Return the (X, Y) coordinate for the center point of the cell that contains the specified text.  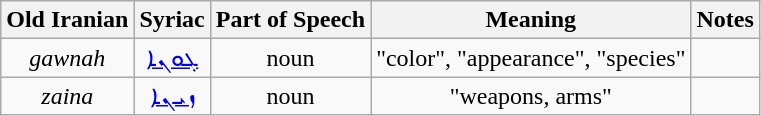
zaina (68, 96)
Meaning (531, 20)
"color", "appearance", "species" (531, 58)
Notes (725, 20)
ܓܘܢܐ (172, 58)
"weapons, arms" (531, 96)
ܙܝܢܐ (172, 96)
Syriac (172, 20)
gawnah (68, 58)
Old Iranian (68, 20)
Part of Speech (290, 20)
